Search for the cell housing the specified text and yield its (X, Y) center coordinate. 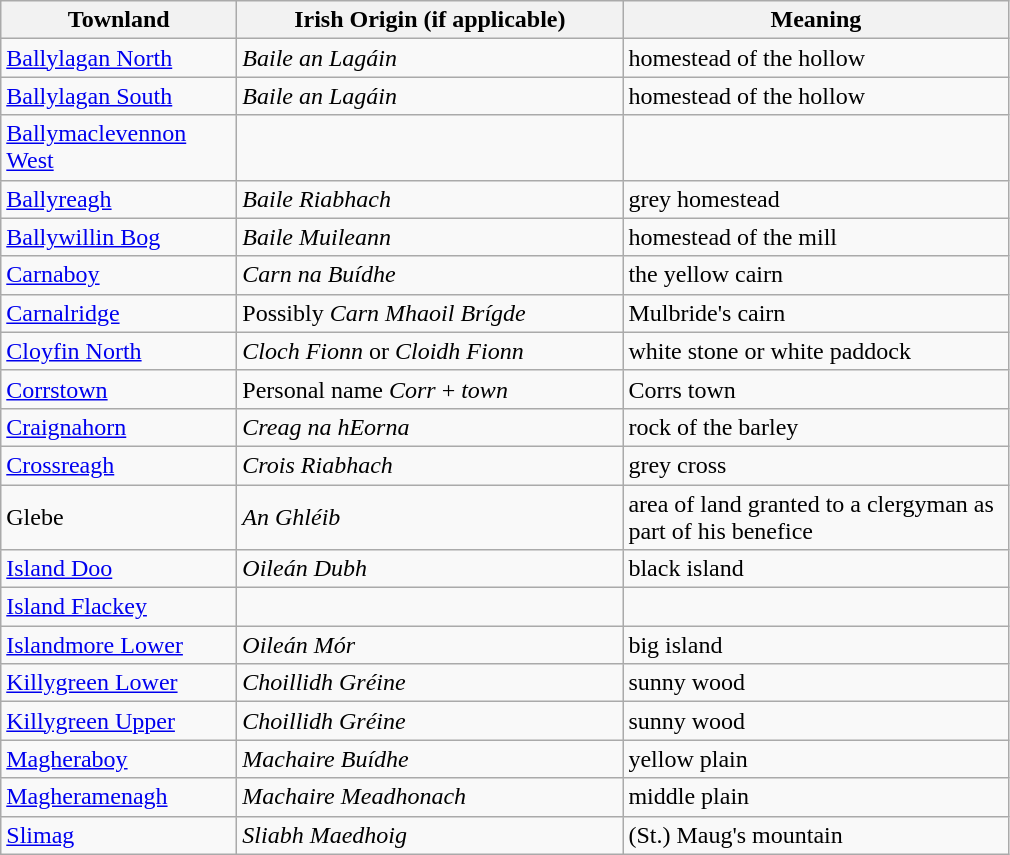
Craignahorn (119, 427)
Cloyfin North (119, 351)
Townland (119, 20)
Ballylagan South (119, 96)
Machaire Buídhe (430, 759)
middle plain (816, 797)
Baile Muileann (430, 237)
yellow plain (816, 759)
Killygreen Lower (119, 683)
Personal name Corr + town (430, 389)
Sliabh Maedhoig (430, 835)
Creag na hEorna (430, 427)
big island (816, 645)
Crois Riabhach (430, 465)
Ballymaclevennon West (119, 148)
Magheraboy (119, 759)
(St.) Maug's mountain (816, 835)
Slimag (119, 835)
area of land granted to a clergyman as part of his benefice (816, 516)
Island Flackey (119, 607)
Islandmore Lower (119, 645)
grey cross (816, 465)
Carnaboy (119, 275)
Carn na Buídhe (430, 275)
Killygreen Upper (119, 721)
Carnalridge (119, 313)
rock of the barley (816, 427)
grey homestead (816, 199)
Corrs town (816, 389)
Magheramenagh (119, 797)
Island Doo (119, 569)
Crossreagh (119, 465)
black island (816, 569)
Machaire Meadhonach (430, 797)
Meaning (816, 20)
Ballylagan North (119, 58)
Corrstown (119, 389)
Ballyreagh (119, 199)
Cloch Fionn or Cloidh Fionn (430, 351)
homestead of the mill (816, 237)
An Ghléib (430, 516)
the yellow cairn (816, 275)
white stone or white paddock (816, 351)
Oileán Dubh (430, 569)
Oileán Mór (430, 645)
Ballywillin Bog (119, 237)
Baile Riabhach (430, 199)
Mulbride's cairn (816, 313)
Possibly Carn Mhaoil Brígde (430, 313)
Glebe (119, 516)
Irish Origin (if applicable) (430, 20)
